Detect which cell encompasses the target text, then output its [x, y] center coordinate. 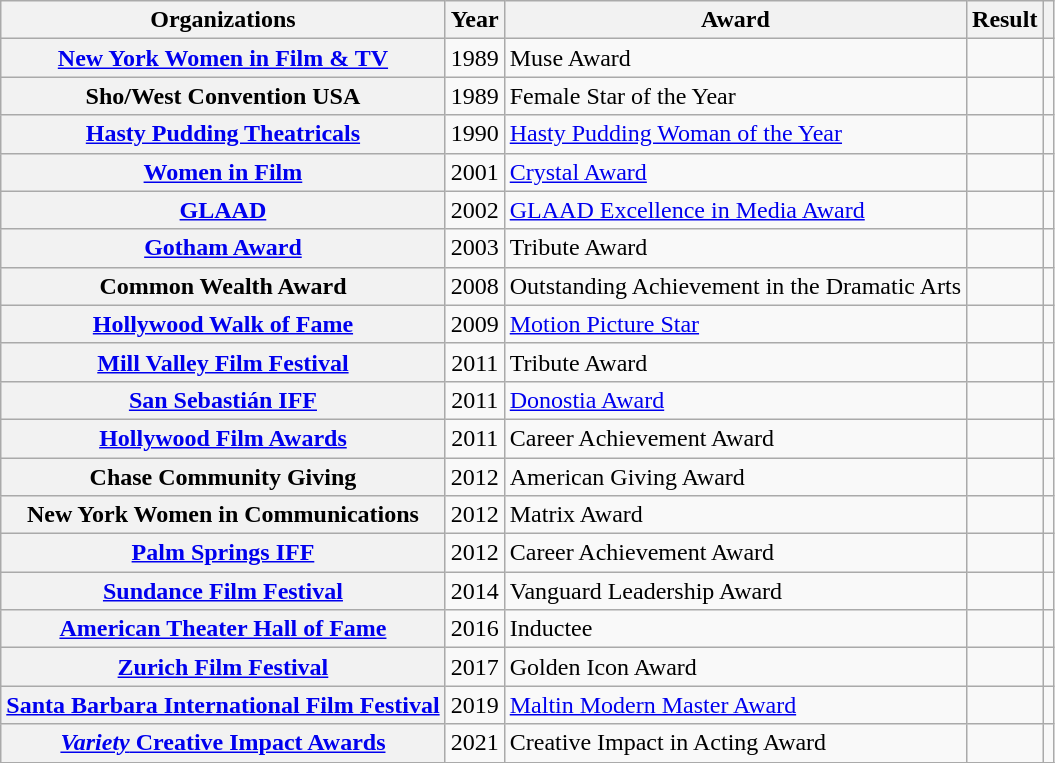
Award [735, 20]
Female Star of the Year [735, 96]
Women in Film [223, 172]
1990 [474, 134]
Palm Springs IFF [223, 553]
2009 [474, 324]
Matrix Award [735, 515]
Result [1005, 20]
2014 [474, 591]
Hollywood Walk of Fame [223, 324]
Outstanding Achievement in the Dramatic Arts [735, 286]
2017 [474, 667]
GLAAD Excellence in Media Award [735, 210]
2019 [474, 705]
Maltin Modern Master Award [735, 705]
Hasty Pudding Theatricals [223, 134]
Vanguard Leadership Award [735, 591]
New York Women in Communications [223, 515]
GLAAD [223, 210]
2016 [474, 629]
Common Wealth Award [223, 286]
Chase Community Giving [223, 477]
2021 [474, 743]
2001 [474, 172]
Organizations [223, 20]
2002 [474, 210]
Santa Barbara International Film Festival [223, 705]
Crystal Award [735, 172]
New York Women in Film & TV [223, 58]
Mill Valley Film Festival [223, 362]
2003 [474, 248]
Donostia Award [735, 400]
Inductee [735, 629]
Sundance Film Festival [223, 591]
Sho/West Convention USA [223, 96]
Gotham Award [223, 248]
Year [474, 20]
American Theater Hall of Fame [223, 629]
Variety Creative Impact Awards [223, 743]
Muse Award [735, 58]
Creative Impact in Acting Award [735, 743]
Hollywood Film Awards [223, 438]
2008 [474, 286]
Hasty Pudding Woman of the Year [735, 134]
Zurich Film Festival [223, 667]
San Sebastián IFF [223, 400]
Motion Picture Star [735, 324]
American Giving Award [735, 477]
Golden Icon Award [735, 667]
